Extract the [X, Y] coordinate from the center of the cell holding the provided text.  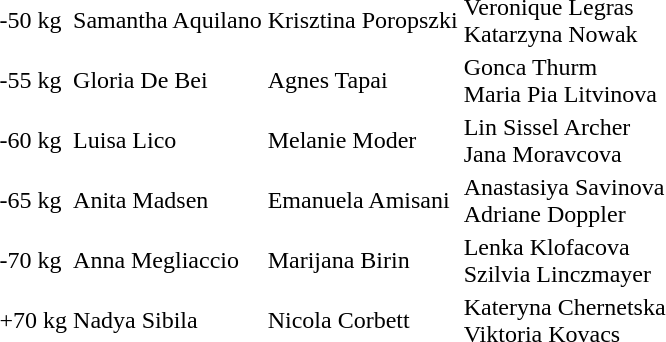
Anna Megliaccio [168, 260]
Emanuela Amisani [362, 200]
Marijana Birin [362, 260]
Melanie Moder [362, 140]
Anita Madsen [168, 200]
Gloria De Bei [168, 80]
Luisa Lico [168, 140]
Agnes Tapai [362, 80]
